Output the [x, y] coordinate of the center of the cell containing the given text.  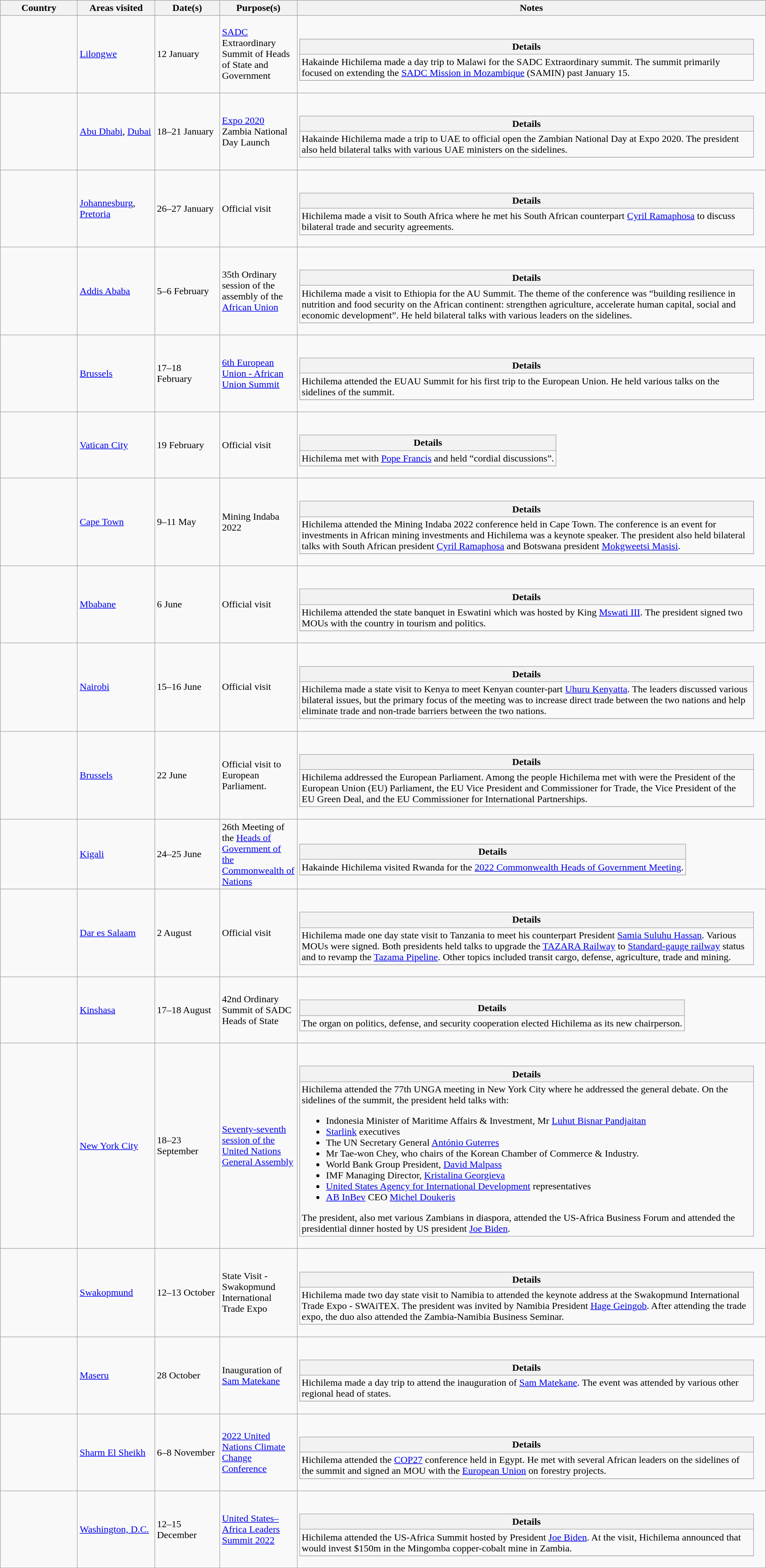
35th Ordinary session of the assembly of the African Union [259, 291]
Lilongwe [116, 54]
Details Hichilema attended the EUAU Summit for his first trip to the European Union. He held various talks on the sidelines of the summit. [531, 373]
6th European Union - African Union Summit [259, 373]
New York City [116, 1146]
Date(s) [187, 8]
Hichilema made a day trip to attend the inauguration of Sam Matekane. The event was attended by various other regional head of states. [526, 1389]
Maseru [116, 1376]
22 June [187, 775]
Official visit to European Parliament. [259, 775]
12–13 October [187, 1293]
Addis Ababa [116, 291]
17–18 February [187, 373]
18–23 September [187, 1146]
12 January [187, 54]
Nairobi [116, 687]
19 February [187, 445]
Hichilema attended the EUAU Summit for his first trip to the European Union. He held various talks on the sidelines of the summit. [526, 386]
Details Hichilema met with Pope Francis and held “cordial discussions”. [531, 445]
Vatican City [116, 445]
Details Hichilema made a day trip to attend the inauguration of Sam Matekane. The event was attended by various other regional head of states. [531, 1376]
5–6 February [187, 291]
Areas visited [116, 8]
26–27 January [187, 209]
Country [39, 8]
Swakopmund [116, 1293]
6 June [187, 605]
Details Hakainde Hichilema visited Rwanda for the 2022 Commonwealth Heads of Government Meeting. [531, 854]
Notes [531, 8]
24–25 June [187, 854]
Hakainde Hichilema visited Rwanda for the 2022 Commonwealth Heads of Government Meeting. [492, 867]
Inauguration of Sam Matekane [259, 1376]
Hichilema met with Pope Francis and held “cordial discussions”. [428, 458]
Purpose(s) [259, 8]
26th Meeting of the Heads of Government of the Commonwealth of Nations [259, 854]
6–8 November [187, 1452]
The organ on politics, defense, and security cooperation elected Hichilema as its new chairperson. [492, 1023]
SADC Extraordinary Summit of Heads of State and Government [259, 54]
Cape Town [116, 522]
Washington, D.C. [116, 1529]
Details The organ on politics, defense, and security cooperation elected Hichilema as its new chairperson. [531, 1010]
Kigali [116, 854]
United States–Africa Leaders Summit 2022 [259, 1529]
Kinshasa [116, 1010]
17–18 August [187, 1010]
28 October [187, 1376]
12–15 December [187, 1529]
18–21 January [187, 132]
9–11 May [187, 522]
2022 United Nations Climate Change Conference [259, 1452]
State Visit - Swakopmund International Trade Expo [259, 1293]
Mining Indaba 2022 [259, 522]
Sharm El Sheikh [116, 1452]
Seventy-seventh session of the United Nations General Assembly [259, 1146]
Abu Dhabi, Dubai [116, 132]
2 August [187, 933]
42nd Ordinary Summit of SADC Heads of State [259, 1010]
Expo 2020 Zambia National Day Launch [259, 132]
Hichilema made a visit to South Africa where he met his South African counterpart Cyril Ramaphosa to discuss bilateral trade and security agreements. [526, 221]
Johannesburg, Pretoria [116, 209]
15–16 June [187, 687]
Mbabane [116, 605]
Dar es Salaam [116, 933]
